Provide the [X, Y] coordinate of the cell's center where the given text is located.  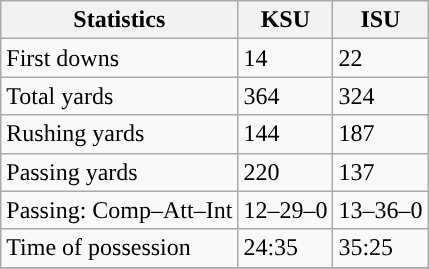
Statistics [120, 20]
KSU [286, 20]
35:25 [380, 248]
137 [380, 172]
324 [380, 96]
Time of possession [120, 248]
24:35 [286, 248]
Passing: Comp–Att–Int [120, 210]
First downs [120, 58]
14 [286, 58]
364 [286, 96]
220 [286, 172]
144 [286, 134]
Rushing yards [120, 134]
12–29–0 [286, 210]
Passing yards [120, 172]
22 [380, 58]
13–36–0 [380, 210]
ISU [380, 20]
Total yards [120, 96]
187 [380, 134]
